Return [x, y] of the center of cell containing provided text 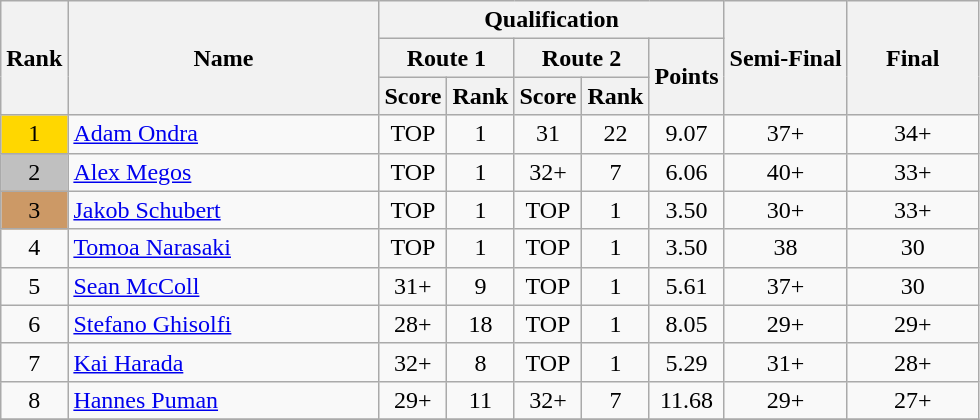
9.07 [686, 134]
Kai Harada [224, 362]
Points [686, 77]
Adam Ondra [224, 134]
11 [480, 400]
38 [786, 248]
Alex Megos [224, 172]
Tomoa Narasaki [224, 248]
30+ [786, 210]
9 [480, 286]
22 [616, 134]
Jakob Schubert [224, 210]
8.05 [686, 324]
5.29 [686, 362]
Semi-Final [786, 58]
5.61 [686, 286]
Route 1 [446, 58]
4 [34, 248]
Final [912, 58]
5 [34, 286]
3 [34, 210]
Name [224, 58]
Route 2 [582, 58]
Stefano Ghisolfi [224, 324]
6 [34, 324]
31 [548, 134]
40+ [786, 172]
18 [480, 324]
27+ [912, 400]
6.06 [686, 172]
Qualification [552, 20]
34+ [912, 134]
11.68 [686, 400]
Hannes Puman [224, 400]
2 [34, 172]
Sean McColl [224, 286]
